Determine the [x, y] coordinate at the center of the cell enclosing the given text.  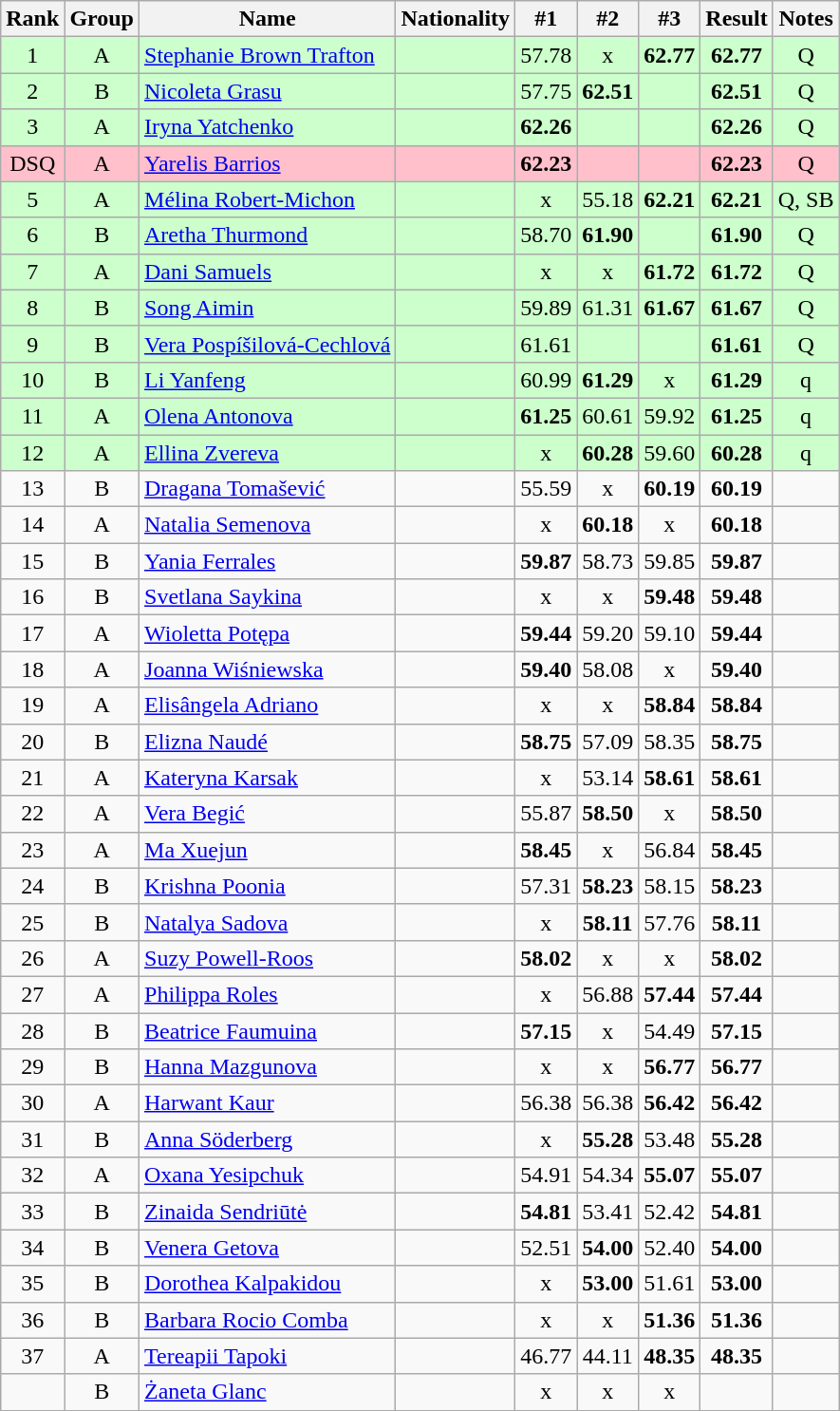
58.73 [607, 561]
Yarelis Barrios [268, 163]
Name [268, 19]
37 [32, 1356]
25 [32, 922]
Venera Getova [268, 1248]
DSQ [32, 163]
Rank [32, 19]
32 [32, 1176]
20 [32, 742]
13 [32, 489]
52.40 [670, 1248]
23 [32, 850]
57.78 [547, 55]
34 [32, 1248]
Natalia Semenova [268, 525]
Oxana Yesipchuk [268, 1176]
Elisângela Adriano [268, 705]
58.35 [670, 742]
1 [32, 55]
Elizna Naudé [268, 742]
58.15 [670, 886]
Dorothea Kalpakidou [268, 1284]
Beatrice Faumuina [268, 1030]
52.51 [547, 1248]
2 [32, 91]
44.11 [607, 1356]
55.18 [607, 199]
31 [32, 1139]
53.48 [670, 1139]
Ma Xuejun [268, 850]
3 [32, 127]
27 [32, 994]
59.85 [670, 561]
55.59 [547, 489]
12 [32, 453]
51.61 [670, 1284]
Ellina Zvereva [268, 453]
Zinaida Sendriūtė [268, 1212]
19 [32, 705]
36 [32, 1320]
54.49 [670, 1030]
56.88 [607, 994]
57.75 [547, 91]
Vera Begić [268, 814]
6 [32, 235]
Iryna Yatchenko [268, 127]
Result [737, 19]
59.20 [607, 633]
Tereapii Tapoki [268, 1356]
57.76 [670, 922]
Notes [806, 19]
56.84 [670, 850]
52.42 [670, 1212]
Żaneta Glanc [268, 1392]
59.60 [670, 453]
Wioletta Potępa [268, 633]
53.41 [607, 1212]
Krishna Poonia [268, 886]
54.91 [547, 1176]
Svetlana Saykina [268, 597]
Group [103, 19]
29 [32, 1067]
60.61 [607, 416]
15 [32, 561]
35 [32, 1284]
Yania Ferrales [268, 561]
Philippa Roles [268, 994]
30 [32, 1103]
10 [32, 380]
Harwant Kaur [268, 1103]
Nationality [456, 19]
18 [32, 669]
46.77 [547, 1356]
Olena Antonova [268, 416]
33 [32, 1212]
53.14 [607, 778]
#2 [607, 19]
58.70 [547, 235]
Q, SB [806, 199]
Stephanie Brown Trafton [268, 55]
58.08 [607, 669]
Kateryna Karsak [268, 778]
24 [32, 886]
Mélina Robert-Michon [268, 199]
5 [32, 199]
16 [32, 597]
9 [32, 344]
54.34 [607, 1176]
55.87 [547, 814]
Vera Pospíšilová-Cechlová [268, 344]
Suzy Powell-Roos [268, 958]
Barbara Rocio Comba [268, 1320]
Joanna Wiśniewska [268, 669]
7 [32, 272]
Dani Samuels [268, 272]
Song Aimin [268, 308]
17 [32, 633]
26 [32, 958]
22 [32, 814]
Natalya Sadova [268, 922]
#3 [670, 19]
Dragana Tomašević [268, 489]
57.09 [607, 742]
61.31 [607, 308]
59.92 [670, 416]
Aretha Thurmond [268, 235]
Li Yanfeng [268, 380]
11 [32, 416]
28 [32, 1030]
60.99 [547, 380]
21 [32, 778]
Anna Söderberg [268, 1139]
Nicoleta Grasu [268, 91]
59.10 [670, 633]
14 [32, 525]
8 [32, 308]
59.89 [547, 308]
Hanna Mazgunova [268, 1067]
#1 [547, 19]
57.31 [547, 886]
